Scan for the cell matching the given text and deliver its [x, y] coordinate at center. 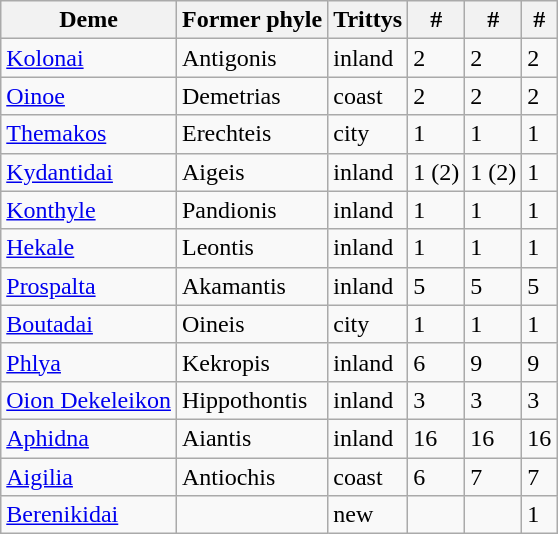
Trittys [368, 20]
Akamantis [252, 286]
new [368, 515]
Berenikidai [89, 515]
Erechteis [252, 134]
Former phyle [252, 20]
Themakos [89, 134]
Deme [89, 20]
Antigonis [252, 58]
Hekale [89, 248]
Aigilia [89, 477]
Oineis [252, 324]
Aphidna [89, 438]
Aiantis [252, 438]
Oion Dekeleikon [89, 400]
Kolonai [89, 58]
Pandionis [252, 210]
Boutadai [89, 324]
Leontis [252, 248]
Konthyle [89, 210]
Aigeis [252, 172]
Prospalta [89, 286]
Antiochis [252, 477]
Hippothontis [252, 400]
Demetrias [252, 96]
Kydantidai [89, 172]
Kekropis [252, 362]
Oinoe [89, 96]
Phlya [89, 362]
